Extract the (X, Y) coordinate from the center of the cell holding the provided text.  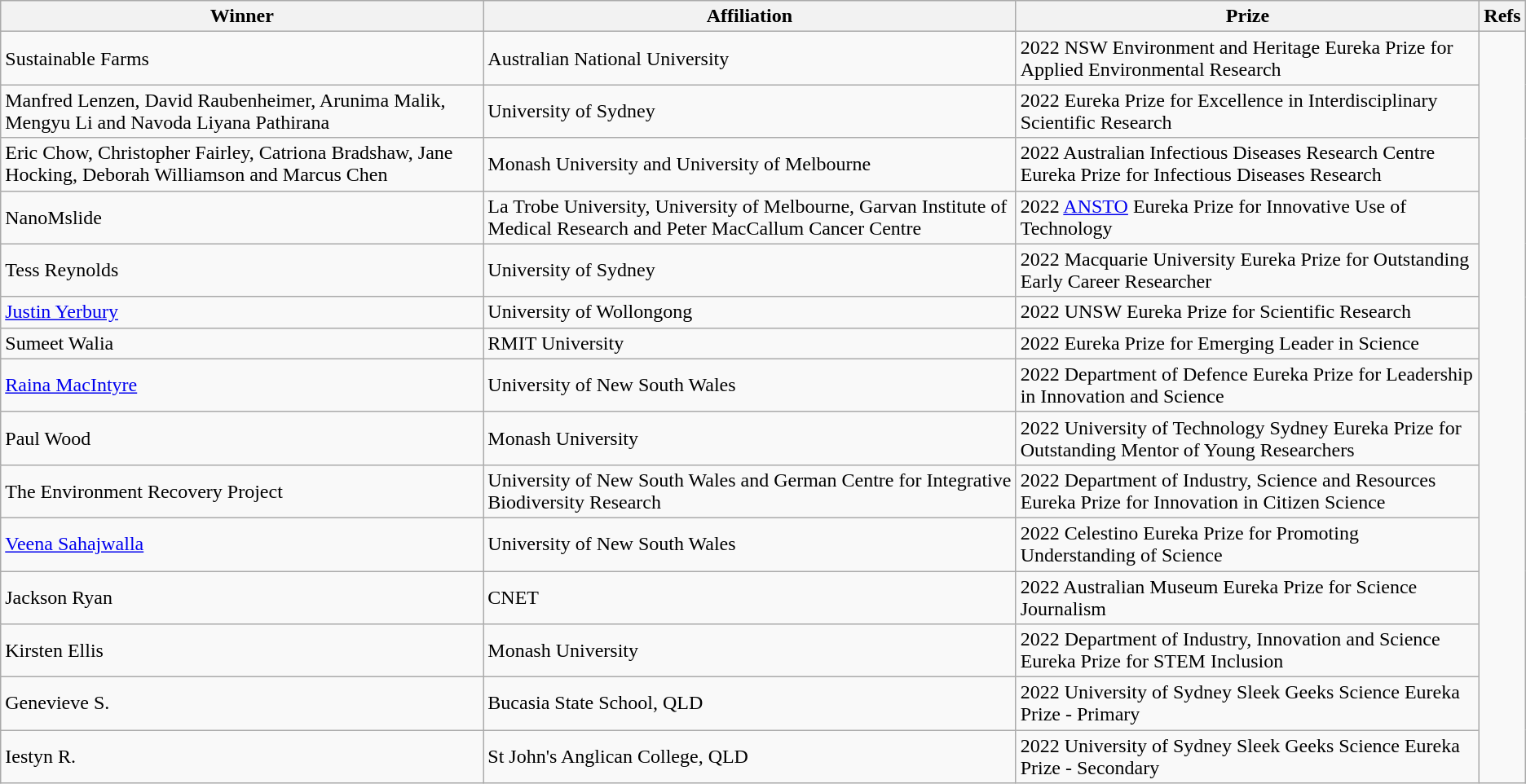
St John's Anglican College, QLD (750, 756)
Australian National University (750, 59)
2022 Celestino Eureka Prize for Promoting Understanding of Science (1247, 544)
University of New South Wales and German Centre for Integrative Biodiversity Research (750, 491)
Eric Chow, Christopher Fairley, Catriona Bradshaw, Jane Hocking, Deborah Williamson and Marcus Chen (242, 165)
2022 Department of Industry, Innovation and Science Eureka Prize for STEM Inclusion (1247, 650)
Veena Sahajwalla (242, 544)
Genevieve S. (242, 704)
2022 Department of Industry, Science and Resources Eureka Prize for Innovation in Citizen Science (1247, 491)
RMIT University (750, 343)
2022 Macquarie University Eureka Prize for Outstanding Early Career Researcher (1247, 271)
2022 University of Technology Sydney Eureka Prize for Outstanding Mentor of Young Researchers (1247, 438)
2022 University of Sydney Sleek Geeks Science Eureka Prize - Primary (1247, 704)
Monash University and University of Melbourne (750, 165)
Justin Yerbury (242, 312)
Tess Reynolds (242, 271)
Kirsten Ellis (242, 650)
Jackson Ryan (242, 597)
The Environment Recovery Project (242, 491)
Affiliation (750, 16)
Winner (242, 16)
Iestyn R. (242, 756)
Manfred Lenzen, David Raubenheimer, Arunima Malik, Mengyu Li and Navoda Liyana Pathirana (242, 111)
2022 Australian Museum Eureka Prize for Science Journalism (1247, 597)
2022 Australian Infectious Diseases Research Centre Eureka Prize for Infectious Diseases Research (1247, 165)
La Trobe University, University of Melbourne, Garvan Institute of Medical Research and Peter MacCallum Cancer Centre (750, 217)
Paul Wood (242, 438)
Sustainable Farms (242, 59)
University of Wollongong (750, 312)
2022 Eureka Prize for Excellence in Interdisciplinary Scientific Research (1247, 111)
2022 University of Sydney Sleek Geeks Science Eureka Prize - Secondary (1247, 756)
CNET (750, 597)
Bucasia State School, QLD (750, 704)
2022 Eureka Prize for Emerging Leader in Science (1247, 343)
2022 UNSW Eureka Prize for Scientific Research (1247, 312)
Prize (1247, 16)
Sumeet Walia (242, 343)
2022 ANSTO Eureka Prize for Innovative Use of Technology (1247, 217)
2022 Department of Defence Eureka Prize for Leadership in Innovation and Science (1247, 385)
2022 NSW Environment and Heritage Eureka Prize for Applied Environmental Research (1247, 59)
Raina MacIntyre (242, 385)
Refs (1502, 16)
NanoMslide (242, 217)
